Extract the (x, y) coordinate from the center of the cell holding the provided text.  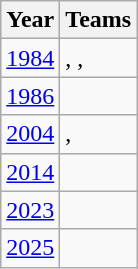
Teams (98, 20)
2004 (30, 134)
, (98, 134)
2014 (30, 172)
2025 (30, 248)
2023 (30, 210)
Year (30, 20)
1986 (30, 96)
, , (98, 58)
1984 (30, 58)
